Detect which cell encompasses the target text, then output its (x, y) center coordinate. 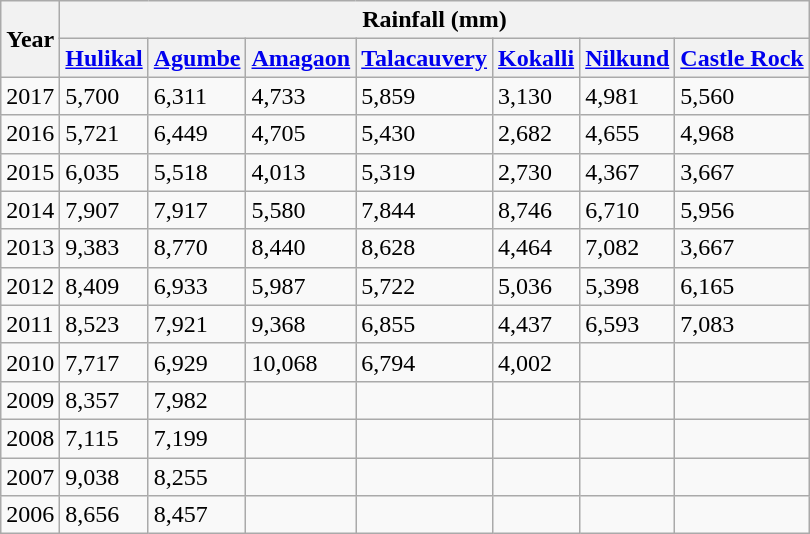
4,655 (628, 134)
2012 (30, 286)
8,357 (104, 400)
Rainfall (mm) (434, 20)
2011 (30, 324)
5,319 (424, 172)
5,722 (424, 286)
6,794 (424, 362)
8,409 (104, 286)
8,440 (301, 248)
5,859 (424, 96)
7,844 (424, 210)
7,083 (742, 324)
Agumbe (197, 58)
2015 (30, 172)
7,917 (197, 210)
8,457 (197, 515)
5,700 (104, 96)
7,717 (104, 362)
8,746 (536, 210)
5,721 (104, 134)
5,430 (424, 134)
4,733 (301, 96)
6,035 (104, 172)
Talacauvery (424, 58)
5,518 (197, 172)
7,199 (197, 438)
6,929 (197, 362)
7,907 (104, 210)
5,956 (742, 210)
8,770 (197, 248)
6,933 (197, 286)
2013 (30, 248)
4,437 (536, 324)
9,368 (301, 324)
8,628 (424, 248)
5,580 (301, 210)
2006 (30, 515)
6,449 (197, 134)
2010 (30, 362)
6,710 (628, 210)
2007 (30, 477)
2008 (30, 438)
5,398 (628, 286)
8,523 (104, 324)
3,130 (536, 96)
2009 (30, 400)
9,383 (104, 248)
4,002 (536, 362)
4,013 (301, 172)
2,730 (536, 172)
4,464 (536, 248)
Amagaon (301, 58)
Kokalli (536, 58)
Year (30, 39)
4,705 (301, 134)
8,255 (197, 477)
6,855 (424, 324)
6,165 (742, 286)
5,036 (536, 286)
10,068 (301, 362)
5,560 (742, 96)
2017 (30, 96)
7,082 (628, 248)
4,367 (628, 172)
6,593 (628, 324)
2,682 (536, 134)
7,115 (104, 438)
Nilkund (628, 58)
2014 (30, 210)
2016 (30, 134)
6,311 (197, 96)
4,981 (628, 96)
5,987 (301, 286)
4,968 (742, 134)
9,038 (104, 477)
7,982 (197, 400)
8,656 (104, 515)
Hulikal (104, 58)
Castle Rock (742, 58)
7,921 (197, 324)
